Search for the cell housing the specified text and yield its [X, Y] center coordinate. 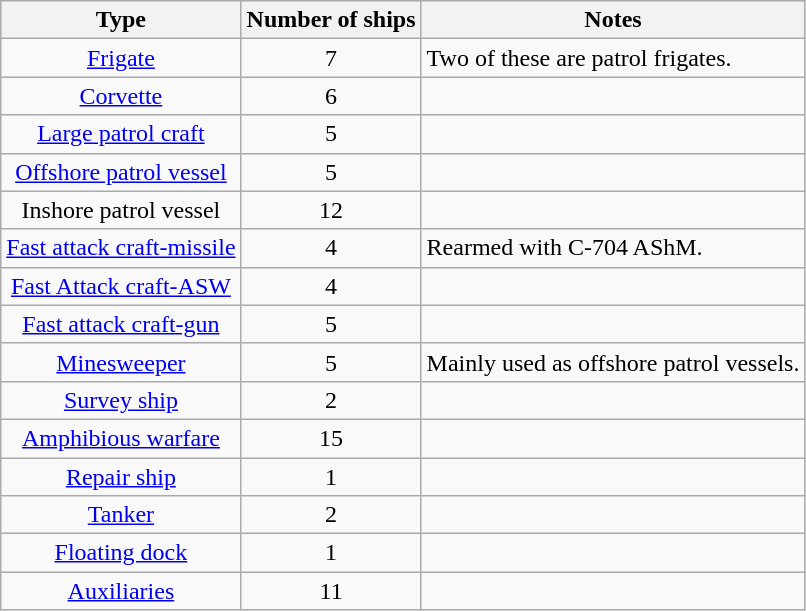
Mainly used as offshore patrol vessels. [613, 362]
Rearmed with C-704 AShM. [613, 248]
Fast attack craft-gun [121, 324]
Number of ships [331, 20]
Corvette [121, 96]
Notes [613, 20]
Offshore patrol vessel [121, 172]
Repair ship [121, 477]
Amphibious warfare [121, 438]
Inshore patrol vessel [121, 210]
15 [331, 438]
Two of these are patrol frigates. [613, 58]
Fast attack craft-missile [121, 248]
Type [121, 20]
Survey ship [121, 400]
Frigate [121, 58]
7 [331, 58]
Minesweeper [121, 362]
12 [331, 210]
Auxiliaries [121, 591]
Fast Attack craft-ASW [121, 286]
6 [331, 96]
Tanker [121, 515]
Large patrol craft [121, 134]
Floating dock [121, 553]
11 [331, 591]
